Identify which cell holds the provided text, then report its [x, y] central coordinate. 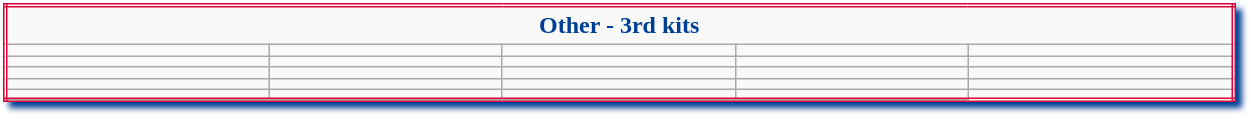
Other - 3rd kits [619, 25]
